Return (X, Y) of the center of cell containing provided text 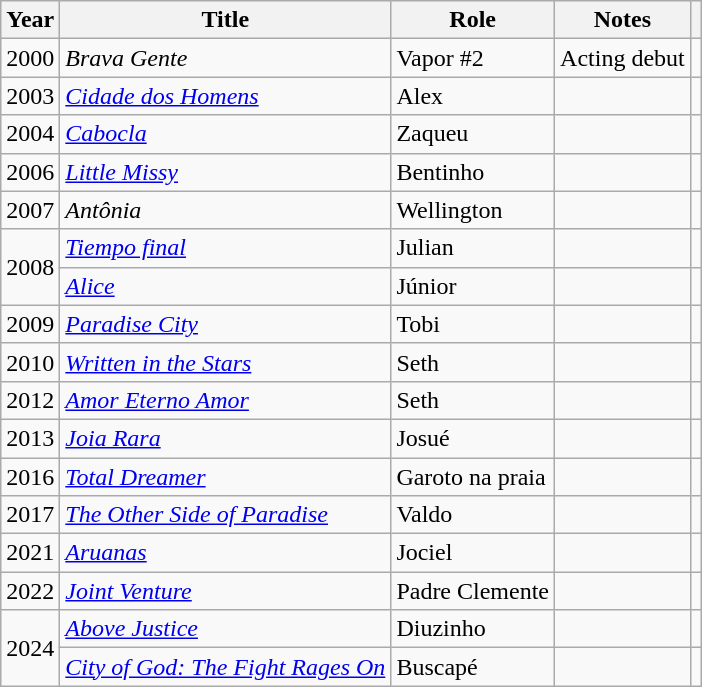
Wellington (473, 210)
The Other Side of Paradise (226, 515)
Amor Eterno Amor (226, 400)
2000 (30, 58)
Alex (473, 96)
Notes (623, 20)
Total Dreamer (226, 477)
2021 (30, 553)
2013 (30, 438)
Aruanas (226, 553)
2024 (30, 648)
Cabocla (226, 134)
Julian (473, 248)
2003 (30, 96)
Brava Gente (226, 58)
Júnior (473, 286)
2007 (30, 210)
Padre Clemente (473, 591)
2006 (30, 172)
2012 (30, 400)
Diuzinho (473, 629)
Tobi (473, 324)
Written in the Stars (226, 362)
2022 (30, 591)
Garoto na praia (473, 477)
2009 (30, 324)
Vapor #2 (473, 58)
Alice (226, 286)
2008 (30, 267)
Tiempo final (226, 248)
City of God: The Fight Rages On (226, 667)
Above Justice (226, 629)
2004 (30, 134)
Josué (473, 438)
Joint Venture (226, 591)
Role (473, 20)
Jociel (473, 553)
Zaqueu (473, 134)
2017 (30, 515)
Buscapé (473, 667)
Valdo (473, 515)
2010 (30, 362)
Year (30, 20)
Acting debut (623, 58)
Bentinho (473, 172)
Little Missy (226, 172)
Title (226, 20)
Cidade dos Homens (226, 96)
Paradise City (226, 324)
2016 (30, 477)
Joia Rara (226, 438)
Antônia (226, 210)
